Return (x, y) of the center of cell containing provided text 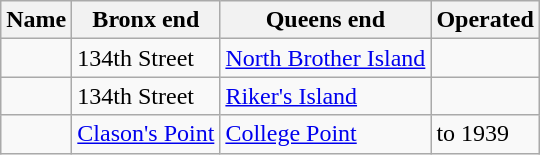
Name (36, 20)
College Point (326, 134)
Bronx end (146, 20)
Clason's Point (146, 134)
Riker's Island (326, 96)
North Brother Island (326, 58)
to 1939 (485, 134)
Operated (485, 20)
Queens end (326, 20)
